Capture the cell that displays the provided text and extract its (x, y) central coordinate. 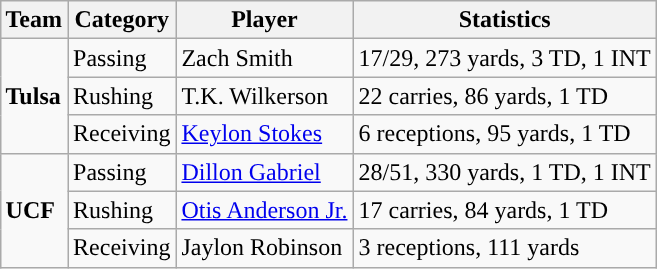
22 carries, 86 yards, 1 TD (504, 96)
17/29, 273 yards, 3 TD, 1 INT (504, 58)
UCF (34, 210)
Otis Anderson Jr. (264, 210)
T.K. Wilkerson (264, 96)
Category (122, 20)
Statistics (504, 20)
Player (264, 20)
3 receptions, 111 yards (504, 248)
28/51, 330 yards, 1 TD, 1 INT (504, 172)
Zach Smith (264, 58)
Tulsa (34, 96)
Team (34, 20)
6 receptions, 95 yards, 1 TD (504, 134)
Dillon Gabriel (264, 172)
Keylon Stokes (264, 134)
Jaylon Robinson (264, 248)
17 carries, 84 yards, 1 TD (504, 210)
